From the cell containing the given text, extract its center point as (x, y) coordinate. 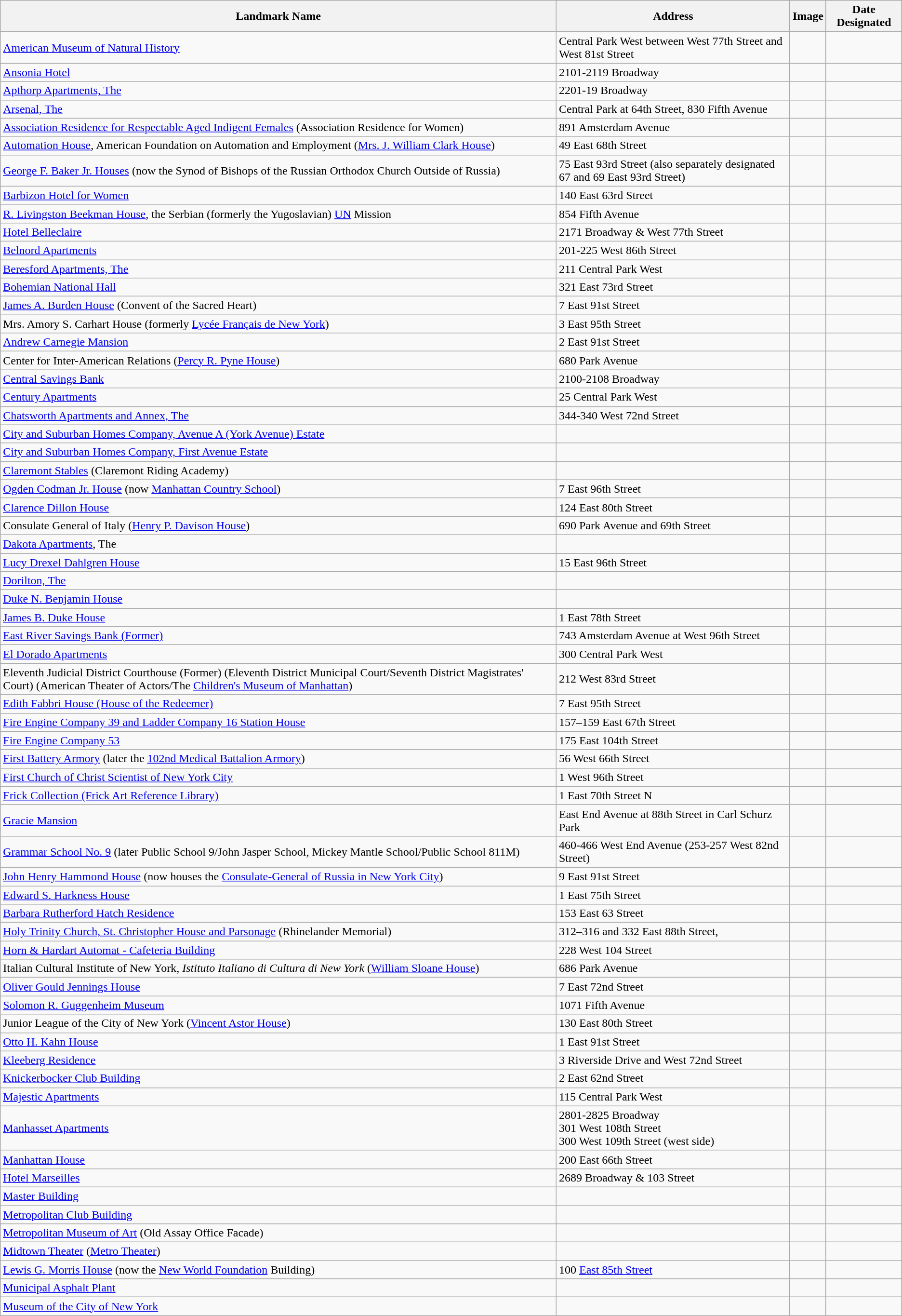
Horn & Hardart Automat - Cafeteria Building (279, 950)
743 Amsterdam Avenue at West 96th Street (673, 636)
686 Park Avenue (673, 968)
Gracie Mansion (279, 820)
212 West 83rd Street (673, 679)
City and Suburban Homes Company, First Avenue Estate (279, 452)
7 East 96th Street (673, 489)
Duke N. Benjamin House (279, 599)
2689 Broadway & 103 Street (673, 1178)
American Museum of Natural History (279, 47)
Date Designated (863, 16)
312–316 and 332 East 88th Street, (673, 932)
Century Apartments (279, 397)
680 Park Avenue (673, 361)
321 East 73rd Street (673, 287)
Arsenal, The (279, 109)
Majestic Apartments (279, 1097)
Metropolitan Museum of Art (Old Assay Office Facade) (279, 1233)
460-466 West End Avenue (253-257 West 82nd Street) (673, 851)
Landmark Name (279, 16)
2 East 62nd Street (673, 1078)
15 East 96th Street (673, 563)
James B. Duke House (279, 618)
2 East 91st Street (673, 342)
John Henry Hammond House (now houses the Consulate-General of Russia in New York City) (279, 876)
690 Park Avenue and 69th Street (673, 525)
Metropolitan Club Building (279, 1214)
115 Central Park West (673, 1097)
Consulate General of Italy (Henry P. Davison House) (279, 525)
City and Suburban Homes Company, Avenue A (York Avenue) Estate (279, 434)
1 East 91st Street (673, 1042)
Manhattan House (279, 1159)
Andrew Carnegie Mansion (279, 342)
344-340 West 72nd Street (673, 416)
Oliver Gould Jennings House (279, 987)
Center for Inter-American Relations (Percy R. Pyne House) (279, 361)
Central Savings Bank (279, 379)
Museum of the City of New York (279, 1306)
Municipal Asphalt Plant (279, 1288)
9 East 91st Street (673, 876)
56 West 66th Street (673, 759)
Kleeberg Residence (279, 1060)
49 East 68th Street (673, 146)
Association Residence for Respectable Aged Indigent Females (Association Residence for Women) (279, 127)
Holy Trinity Church, St. Christopher House and Parsonage (Rhinelander Memorial) (279, 932)
2171 Broadway & West 77th Street (673, 232)
Lucy Drexel Dahlgren House (279, 563)
2101-2119 Broadway (673, 72)
Chatsworth Apartments and Annex, The (279, 416)
Dakota Apartments, The (279, 544)
Frick Collection (Frick Art Reference Library) (279, 795)
75 East 93rd Street (also separately designated 67 and 69 East 93rd Street) (673, 171)
7 East 72nd Street (673, 987)
228 West 104 Street (673, 950)
1071 Fifth Avenue (673, 1005)
Ansonia Hotel (279, 72)
Hotel Belleclaire (279, 232)
Lewis G. Morris House (now the New World Foundation Building) (279, 1270)
Clarence Dillon House (279, 507)
Image (808, 16)
Automation House, American Foundation on Automation and Employment (Mrs. J. William Clark House) (279, 146)
7 East 91st Street (673, 306)
Claremont Stables (Claremont Riding Academy) (279, 470)
300 Central Park West (673, 654)
157–159 East 67th Street (673, 722)
Ogden Codman Jr. House (now Manhattan Country School) (279, 489)
7 East 95th Street (673, 704)
First Church of Christ Scientist of New York City (279, 777)
Manhasset Apartments (279, 1128)
854 Fifth Avenue (673, 214)
Edward S. Harkness House (279, 895)
East End Avenue at 88th Street in Carl Schurz Park (673, 820)
2201-19 Broadway (673, 91)
891 Amsterdam Avenue (673, 127)
2100-2108 Broadway (673, 379)
153 East 63 Street (673, 913)
Otto H. Kahn House (279, 1042)
Mrs. Amory S. Carhart House (formerly Lycée Français de New York) (279, 324)
1 East 78th Street (673, 618)
1 East 75th Street (673, 895)
Barbizon Hotel for Women (279, 195)
Apthorp Apartments, The (279, 91)
1 West 96th Street (673, 777)
Italian Cultural Institute of New York, Istituto Italiano di Cultura di New York (William Sloane House) (279, 968)
Fire Engine Company 39 and Ladder Company 16 Station House (279, 722)
Address (673, 16)
Midtown Theater (Metro Theater) (279, 1251)
140 East 63rd Street (673, 195)
El Dorado Apartments (279, 654)
100 East 85th Street (673, 1270)
Fire Engine Company 53 (279, 740)
Edith Fabbri House (House of the Redeemer) (279, 704)
First Battery Armory (later the 102nd Medical Battalion Armory) (279, 759)
Central Park at 64th Street, 830 Fifth Avenue (673, 109)
3 East 95th Street (673, 324)
George F. Baker Jr. Houses (now the Synod of Bishops of the Russian Orthodox Church Outside of Russia) (279, 171)
Bohemian National Hall (279, 287)
Master Building (279, 1196)
James A. Burden House (Convent of the Sacred Heart) (279, 306)
1 East 70th Street N (673, 795)
130 East 80th Street (673, 1023)
Junior League of the City of New York (Vincent Astor House) (279, 1023)
3 Riverside Drive and West 72nd Street (673, 1060)
Central Park West between West 77th Street and West 81st Street (673, 47)
Beresford Apartments, The (279, 269)
Barbara Rutherford Hatch Residence (279, 913)
200 East 66th Street (673, 1159)
Knickerbocker Club Building (279, 1078)
Grammar School No. 9 (later Public School 9/John Jasper School, Mickey Mantle School/Public School 811M) (279, 851)
25 Central Park West (673, 397)
Solomon R. Guggenheim Museum (279, 1005)
East River Savings Bank (Former) (279, 636)
175 East 104th Street (673, 740)
R. Livingston Beekman House, the Serbian (formerly the Yugoslavian) UN Mission (279, 214)
Belnord Apartments (279, 250)
124 East 80th Street (673, 507)
Dorilton, The (279, 581)
Hotel Marseilles (279, 1178)
2801-2825 Broadway301 West 108th Street300 West 109th Street (west side) (673, 1128)
211 Central Park West (673, 269)
201-225 West 86th Street (673, 250)
